Capture the cell that displays the provided text and extract its [X, Y] central coordinate. 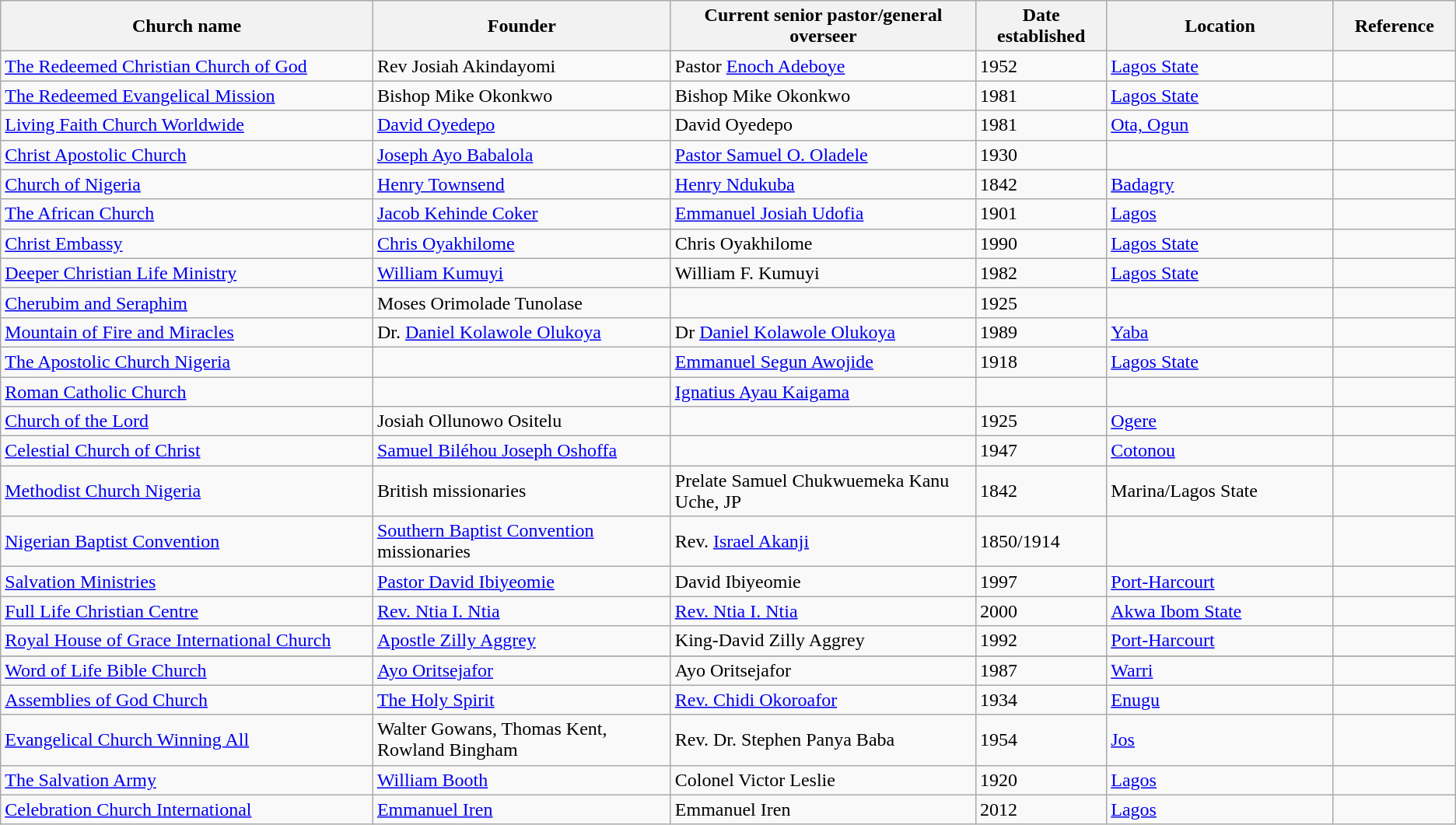
1930 [1041, 155]
Church of Nigeria [187, 184]
Pastor Samuel O. Oladele [823, 155]
Rev. Dr. Stephen Panya Baba [823, 740]
1918 [1041, 362]
Deeper Christian Life Ministry [187, 273]
Ogere [1220, 421]
Salvation Ministries [187, 582]
1989 [1041, 332]
Akwa Ibom State [1220, 611]
Full Life Christian Centre [187, 611]
Joseph Ayo Babalola [521, 155]
Royal House of Grace International Church [187, 641]
2012 [1041, 809]
Celestial Church of Christ [187, 451]
1987 [1041, 670]
Rev. Chidi Okoroafor [823, 700]
Celebration Church International [187, 809]
The Redeemed Evangelical Mission [187, 96]
Evangelical Church Winning All [187, 740]
Christ Embassy [187, 243]
British missionaries [521, 491]
Ota, Ogun [1220, 125]
Founder [521, 26]
1850/1914 [1041, 541]
The Apostolic Church Nigeria [187, 362]
Roman Catholic Church [187, 391]
Colonel Victor Leslie [823, 780]
Henry Ndukuba [823, 184]
1934 [1041, 700]
Apostle Zilly Aggrey [521, 641]
Church of the Lord [187, 421]
Jacob Kehinde Coker [521, 214]
Assemblies of God Church [187, 700]
1990 [1041, 243]
Cherubim and Seraphim [187, 302]
1954 [1041, 740]
1982 [1041, 273]
Christ Apostolic Church [187, 155]
King-David Zilly Aggrey [823, 641]
Current senior pastor/general overseer [823, 26]
The Holy Spirit [521, 700]
1947 [1041, 451]
Jos [1220, 740]
Moses Orimolade Tunolase [521, 302]
Samuel Biléhou Joseph Oshoffa [521, 451]
The African Church [187, 214]
1952 [1041, 66]
Pastor David Ibiyeomie [521, 582]
The Salvation Army [187, 780]
Pastor Enoch Adeboye [823, 66]
1920 [1041, 780]
Enugu [1220, 700]
Badagry [1220, 184]
Southern Baptist Convention missionaries [521, 541]
David Ibiyeomie [823, 582]
1992 [1041, 641]
Yaba [1220, 332]
Word of Life Bible Church [187, 670]
Marina/Lagos State [1220, 491]
2000 [1041, 611]
Rev. Israel Akanji [823, 541]
1901 [1041, 214]
Walter Gowans, Thomas Kent, Rowland Bingham [521, 740]
Dr Daniel Kolawole Olukoya [823, 332]
Ignatius Ayau Kaigama [823, 391]
Mountain of Fire and Miracles [187, 332]
Warri [1220, 670]
Church name [187, 26]
Josiah Ollunowo Ositelu [521, 421]
Nigerian Baptist Convention [187, 541]
William F. Kumuyi [823, 273]
William Kumuyi [521, 273]
Dr. Daniel Kolawole Olukoya [521, 332]
Living Faith Church Worldwide [187, 125]
Prelate Samuel Chukwuemeka Kanu Uche, JP [823, 491]
1997 [1041, 582]
Location [1220, 26]
Cotonou [1220, 451]
Date established [1041, 26]
Henry Townsend [521, 184]
Rev Josiah Akindayomi [521, 66]
The Redeemed Christian Church of God [187, 66]
Emmanuel Josiah Udofia [823, 214]
Reference [1394, 26]
William Booth [521, 780]
Emmanuel Segun Awojide [823, 362]
Methodist Church Nigeria [187, 491]
